Search for the cell housing the specified text and yield its (X, Y) center coordinate. 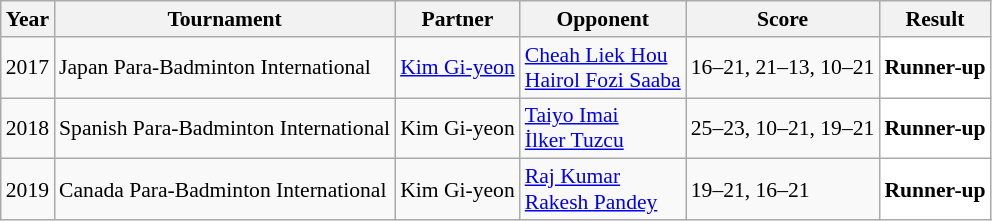
25–23, 10–21, 19–21 (783, 128)
Partner (458, 19)
Score (783, 19)
Canada Para-Badminton International (224, 190)
Cheah Liek Hou Hairol Fozi Saaba (603, 68)
2017 (28, 68)
Opponent (603, 19)
Taiyo Imai İlker Tuzcu (603, 128)
Spanish Para-Badminton International (224, 128)
Japan Para-Badminton International (224, 68)
Tournament (224, 19)
Year (28, 19)
2018 (28, 128)
2019 (28, 190)
16–21, 21–13, 10–21 (783, 68)
19–21, 16–21 (783, 190)
Result (934, 19)
Raj Kumar Rakesh Pandey (603, 190)
